Search for the cell housing the specified text and yield its [x, y] center coordinate. 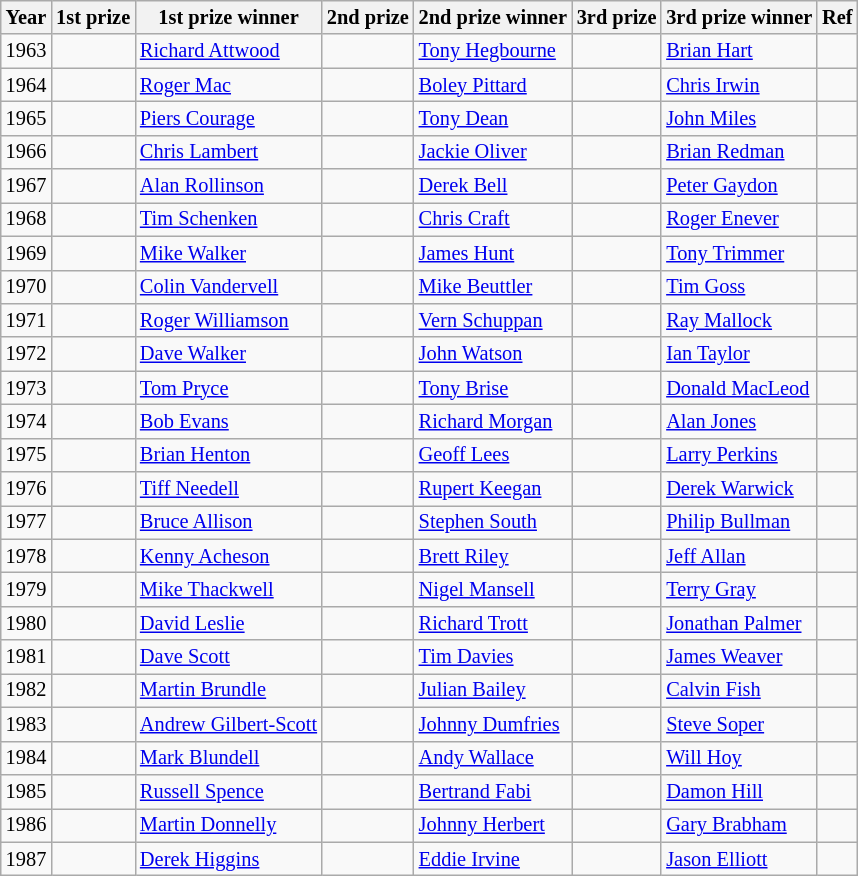
Geoff Lees [493, 455]
Philip Bullman [739, 522]
2nd prize winner [493, 17]
1985 [26, 791]
Year [26, 17]
Gary Brabham [739, 825]
Jason Elliott [739, 859]
Jackie Oliver [493, 152]
Andy Wallace [493, 758]
Richard Morgan [493, 421]
Richard Attwood [228, 51]
1984 [26, 758]
Alan Jones [739, 421]
Will Hoy [739, 758]
3rd prize winner [739, 17]
John Miles [739, 118]
Andrew Gilbert-Scott [228, 724]
Tim Goss [739, 287]
Russell Spence [228, 791]
Brian Hart [739, 51]
1969 [26, 253]
Richard Trott [493, 623]
1983 [26, 724]
Stephen South [493, 522]
Kenny Acheson [228, 556]
Brett Riley [493, 556]
Roger Enever [739, 219]
Dave Walker [228, 354]
Tim Davies [493, 657]
1st prize [93, 17]
3rd prize [617, 17]
Tony Hegbourne [493, 51]
Bertrand Fabi [493, 791]
1st prize winner [228, 17]
Jeff Allan [739, 556]
Roger Williamson [228, 320]
1966 [26, 152]
1971 [26, 320]
Mike Walker [228, 253]
1968 [26, 219]
Julian Bailey [493, 690]
Eddie Irvine [493, 859]
Peter Gaydon [739, 186]
Bruce Allison [228, 522]
Donald MacLeod [739, 388]
John Watson [493, 354]
Chris Lambert [228, 152]
1964 [26, 85]
Derek Warwick [739, 489]
Roger Mac [228, 85]
1965 [26, 118]
Johnny Herbert [493, 825]
Alan Rollinson [228, 186]
1980 [26, 623]
1987 [26, 859]
James Hunt [493, 253]
David Leslie [228, 623]
Johnny Dumfries [493, 724]
1967 [26, 186]
1963 [26, 51]
Brian Henton [228, 455]
James Weaver [739, 657]
1976 [26, 489]
Derek Higgins [228, 859]
1981 [26, 657]
Vern Schuppan [493, 320]
Calvin Fish [739, 690]
Terry Gray [739, 589]
Tiff Needell [228, 489]
Ref [837, 17]
Mike Beuttler [493, 287]
Tom Pryce [228, 388]
1986 [26, 825]
Steve Soper [739, 724]
1979 [26, 589]
1972 [26, 354]
Mike Thackwell [228, 589]
1982 [26, 690]
Larry Perkins [739, 455]
Piers Courage [228, 118]
Ray Mallock [739, 320]
Rupert Keegan [493, 489]
2nd prize [368, 17]
1978 [26, 556]
Derek Bell [493, 186]
Brian Redman [739, 152]
Boley Pittard [493, 85]
Jonathan Palmer [739, 623]
Tony Trimmer [739, 253]
1970 [26, 287]
Martin Donnelly [228, 825]
Martin Brundle [228, 690]
Chris Irwin [739, 85]
Bob Evans [228, 421]
Damon Hill [739, 791]
Tony Dean [493, 118]
Chris Craft [493, 219]
1975 [26, 455]
Tim Schenken [228, 219]
Nigel Mansell [493, 589]
Colin Vandervell [228, 287]
Mark Blundell [228, 758]
Dave Scott [228, 657]
1974 [26, 421]
1977 [26, 522]
Ian Taylor [739, 354]
Tony Brise [493, 388]
1973 [26, 388]
